From the cell containing the given text, extract its center point as [X, Y] coordinate. 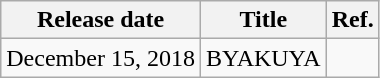
Ref. [352, 20]
December 15, 2018 [101, 58]
Title [263, 20]
BYAKUYA [263, 58]
Release date [101, 20]
